Scan for the cell matching the given text and deliver its (X, Y) coordinate at center. 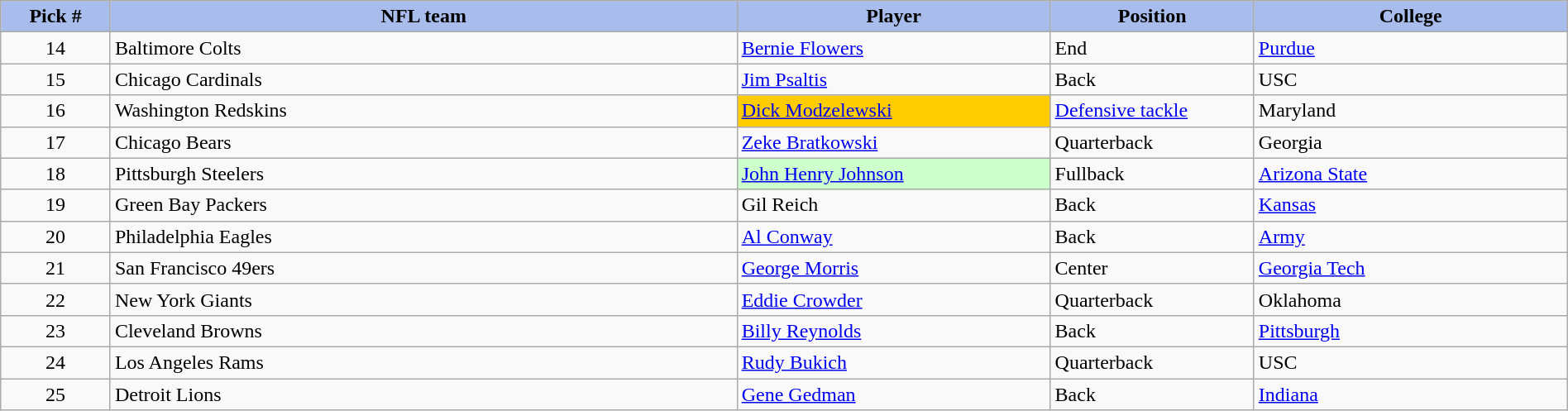
Detroit Lions (423, 394)
Maryland (1411, 111)
Georgia Tech (1411, 268)
George Morris (893, 268)
16 (56, 111)
Baltimore Colts (423, 48)
Georgia (1411, 142)
14 (56, 48)
John Henry Johnson (893, 174)
San Francisco 49ers (423, 268)
15 (56, 79)
Cleveland Browns (423, 331)
Player (893, 17)
19 (56, 205)
Los Angeles Rams (423, 362)
Fullback (1152, 174)
Pittsburgh (1411, 331)
Chicago Cardinals (423, 79)
College (1411, 17)
Al Conway (893, 237)
Billy Reynolds (893, 331)
Gil Reich (893, 205)
New York Giants (423, 299)
Eddie Crowder (893, 299)
Oklahoma (1411, 299)
Green Bay Packers (423, 205)
Gene Gedman (893, 394)
Bernie Flowers (893, 48)
Kansas (1411, 205)
Position (1152, 17)
Chicago Bears (423, 142)
18 (56, 174)
Indiana (1411, 394)
22 (56, 299)
Dick Modzelewski (893, 111)
Center (1152, 268)
Rudy Bukich (893, 362)
Pick # (56, 17)
Washington Redskins (423, 111)
17 (56, 142)
Zeke Bratkowski (893, 142)
23 (56, 331)
24 (56, 362)
End (1152, 48)
Arizona State (1411, 174)
Purdue (1411, 48)
25 (56, 394)
21 (56, 268)
Army (1411, 237)
Jim Psaltis (893, 79)
20 (56, 237)
Philadelphia Eagles (423, 237)
Pittsburgh Steelers (423, 174)
NFL team (423, 17)
Defensive tackle (1152, 111)
